Capture the cell that displays the provided text and extract its [X, Y] central coordinate. 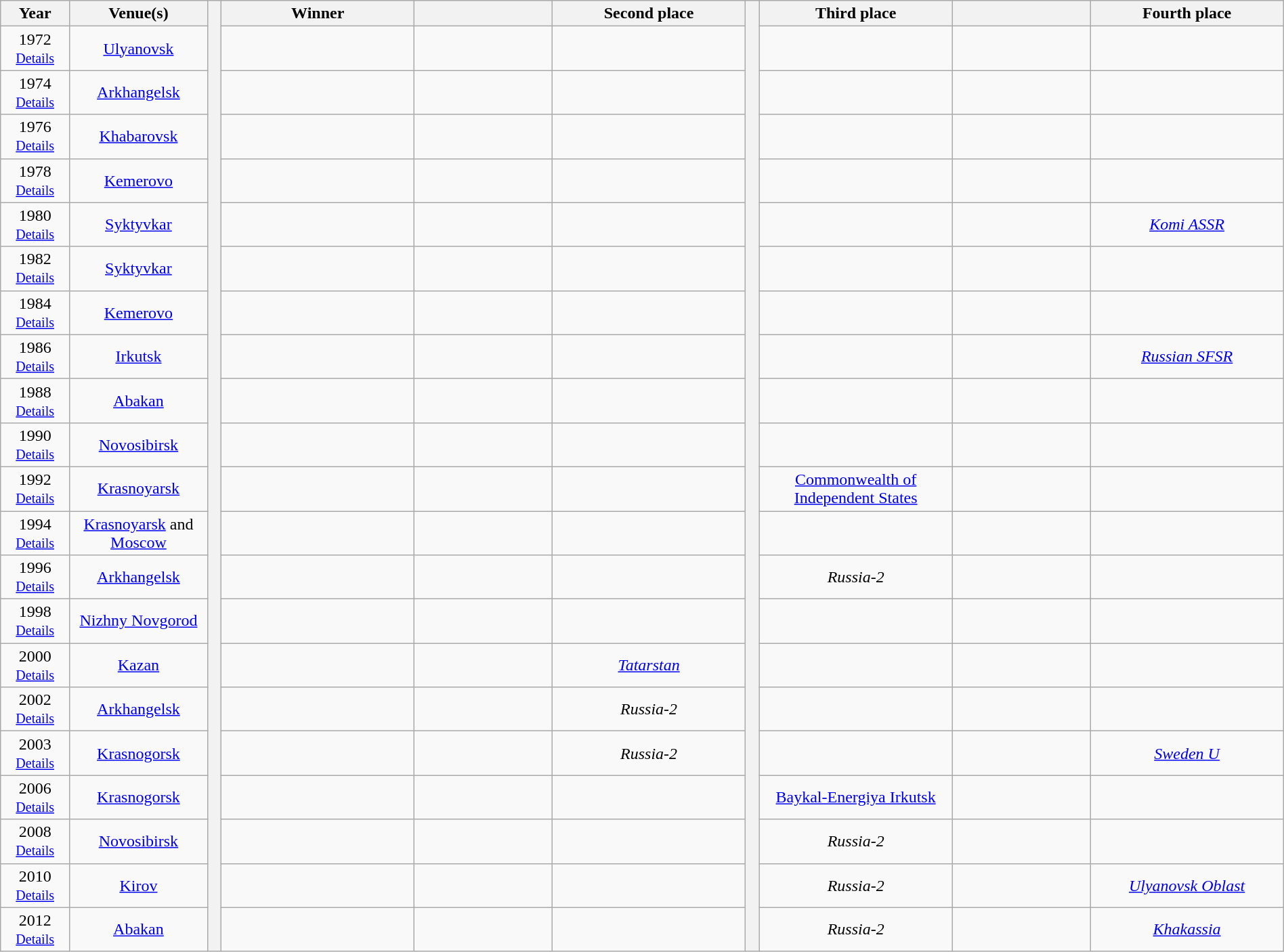
1994 Details [35, 532]
Nizhny Novgorod [139, 622]
Winner [318, 14]
1986 Details [35, 356]
1982 Details [35, 268]
2008 Details [35, 841]
1998 Details [35, 622]
1980 Details [35, 225]
Sweden U [1186, 753]
1992 Details [35, 489]
Second place [649, 14]
Komi ASSR [1186, 225]
Fourth place [1186, 14]
1990 Details [35, 444]
Ulyanovsk Oblast [1186, 886]
Kazan [139, 665]
Khabarovsk [139, 137]
1988 Details [35, 401]
Khakassia [1186, 929]
Krasnoyarsk and Moscow [139, 532]
1996 Details [35, 577]
Irkutsk [139, 356]
1978 Details [35, 180]
2012 Details [35, 929]
Year [35, 14]
Commonwealth of Independent States [856, 489]
2006 Details [35, 798]
Russian SFSR [1186, 356]
1984 Details [35, 313]
Venue(s) [139, 14]
2002 Details [35, 710]
Krasnoyarsk [139, 489]
1972 Details [35, 49]
Tatarstan [649, 665]
Baykal-Energiya Irkutsk [856, 798]
Kirov [139, 886]
1976 Details [35, 137]
2003 Details [35, 753]
2000 Details [35, 665]
2010 Details [35, 886]
1974 Details [35, 92]
Ulyanovsk [139, 49]
Third place [856, 14]
